Return (x, y) of the center of cell containing provided text 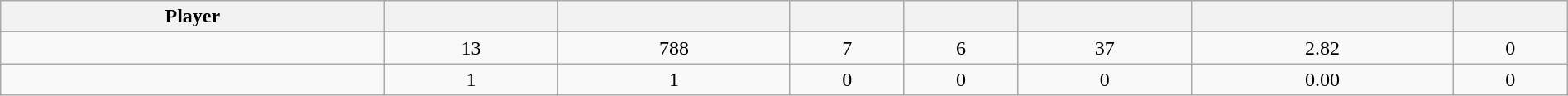
0.00 (1322, 79)
13 (471, 48)
Player (193, 17)
2.82 (1322, 48)
6 (961, 48)
788 (673, 48)
7 (847, 48)
37 (1105, 48)
